Scan for the cell matching the given text and deliver its [X, Y] coordinate at center. 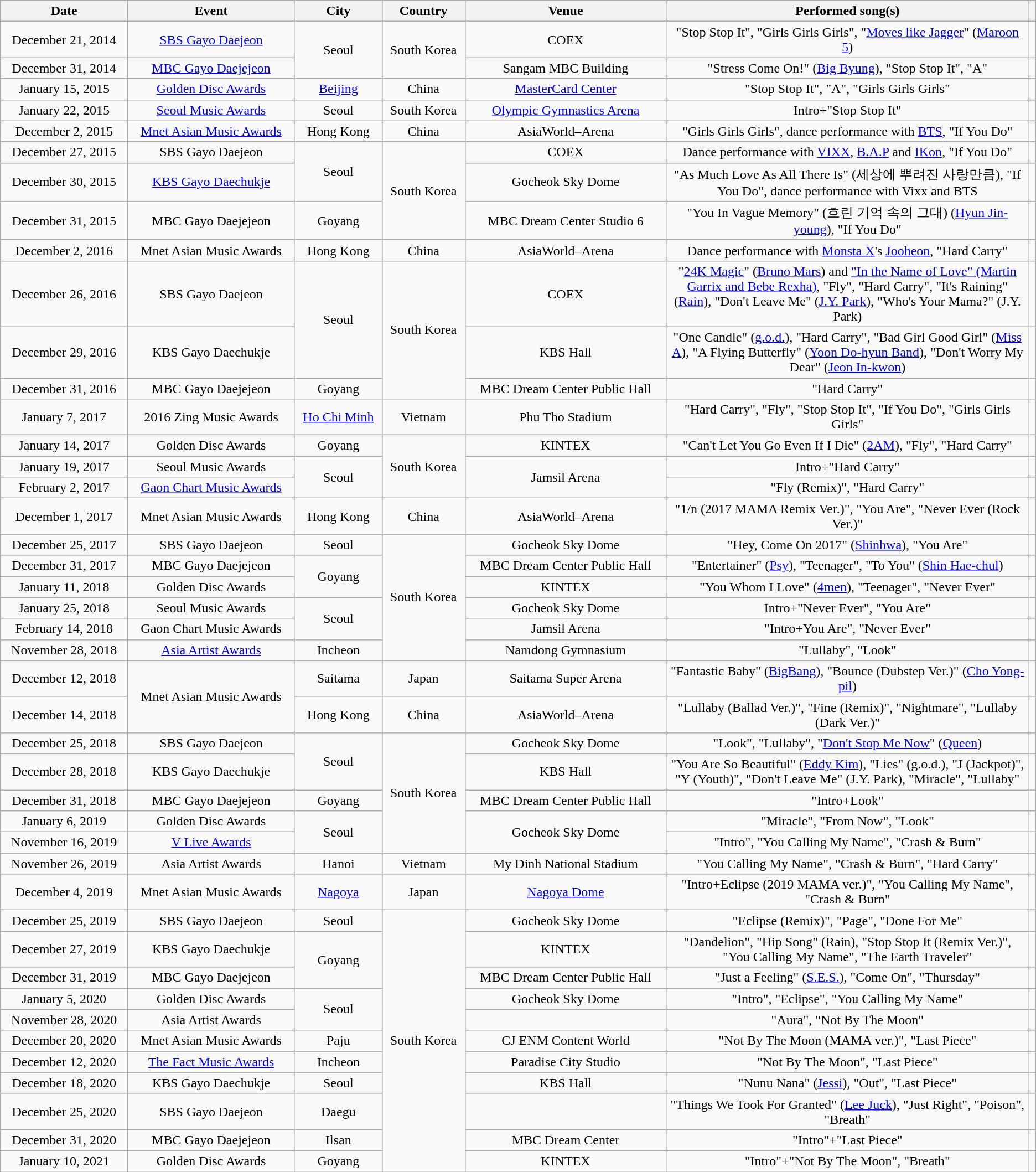
Event [211, 11]
February 2, 2017 [64, 488]
"Nunu Nana" (Jessi), "Out", "Last Piece" [848, 1083]
CJ ENM Content World [566, 1041]
"Can't Let You Go Even If I Die" (2AM), "Fly", "Hard Carry" [848, 446]
December 2, 2016 [64, 250]
Nagoya Dome [566, 892]
Intro+"Stop Stop It" [848, 110]
December 30, 2015 [64, 182]
December 14, 2018 [64, 714]
"You Calling My Name", "Crash & Burn", "Hard Carry" [848, 864]
V Live Awards [211, 843]
"Just a Feeling" (S.E.S.), "Come On", "Thursday" [848, 978]
"Intro"+"Not By The Moon", "Breath" [848, 1161]
Paju [338, 1041]
"Stop Stop It", "A", "Girls Girls Girls" [848, 89]
"Things We Took For Granted" (Lee Juck), "Just Right", "Poison", "Breath" [848, 1112]
"Intro", "Eclipse", "You Calling My Name" [848, 999]
"Girls Girls Girls", dance performance with BTS, "If You Do" [848, 131]
Phu Tho Stadium [566, 417]
November 28, 2018 [64, 650]
"Intro", "You Calling My Name", "Crash & Burn" [848, 843]
Date [64, 11]
Paradise City Studio [566, 1062]
December 25, 2018 [64, 743]
Saitama Super Arena [566, 679]
January 11, 2018 [64, 587]
January 6, 2019 [64, 822]
"Intro"+"Last Piece" [848, 1140]
December 21, 2014 [64, 40]
Performed song(s) [848, 11]
December 31, 2016 [64, 388]
December 31, 2020 [64, 1140]
January 19, 2017 [64, 467]
February 14, 2018 [64, 629]
"Not By The Moon (MAMA ver.)", "Last Piece" [848, 1041]
December 28, 2018 [64, 772]
December 31, 2017 [64, 566]
December 12, 2020 [64, 1062]
December 31, 2018 [64, 800]
The Fact Music Awards [211, 1062]
"Miracle", "From Now", "Look" [848, 822]
City [338, 11]
Hanoi [338, 864]
December 31, 2014 [64, 68]
Daegu [338, 1112]
2016 Zing Music Awards [211, 417]
"One Candle" (g.o.d.), "Hard Carry", "Bad Girl Good Girl" (Miss A), "A Flying Butterfly" (Yoon Do-hyun Band), "Don't Worry My Dear" (Jeon In-kwon) [848, 352]
Namdong Gymnasium [566, 650]
"Stop Stop It", "Girls Girls Girls", "Moves like Jagger" (Maroon 5) [848, 40]
December 25, 2019 [64, 921]
"Hey, Come On 2017" (Shinhwa), "You Are" [848, 545]
January 15, 2015 [64, 89]
Dance performance with Monsta X's Jooheon, "Hard Carry" [848, 250]
"Eclipse (Remix)", "Page", "Done For Me" [848, 921]
"Intro+You Are", "Never Ever" [848, 629]
December 27, 2019 [64, 949]
December 27, 2015 [64, 152]
December 25, 2020 [64, 1112]
Country [423, 11]
"Not By The Moon", "Last Piece" [848, 1062]
December 4, 2019 [64, 892]
Intro+"Never Ever", "You Are" [848, 608]
"1/n (2017 MAMA Remix Ver.)", "You Are", "Never Ever (Rock Ver.)" [848, 516]
"Lullaby (Ballad Ver.)", "Fine (Remix)", "Nightmare", "Lullaby (Dark Ver.)" [848, 714]
Saitama [338, 679]
"Intro+Eclipse (2019 MAMA ver.)", "You Calling My Name", "Crash & Burn" [848, 892]
"Hard Carry" [848, 388]
"Look", "Lullaby", "Don't Stop Me Now" (Queen) [848, 743]
December 26, 2016 [64, 293]
January 10, 2021 [64, 1161]
January 22, 2015 [64, 110]
"Stress Come On!" (Big Byung), "Stop Stop It", "A" [848, 68]
"Fly (Remix)", "Hard Carry" [848, 488]
"Aura", "Not By The Moon" [848, 1020]
January 7, 2017 [64, 417]
November 16, 2019 [64, 843]
December 2, 2015 [64, 131]
December 12, 2018 [64, 679]
My Dinh National Stadium [566, 864]
Beijing [338, 89]
January 14, 2017 [64, 446]
Intro+"Hard Carry" [848, 467]
"Dandelion", "Hip Song" (Rain), "Stop Stop It (Remix Ver.)", "You Calling My Name", "The Earth Traveler" [848, 949]
November 28, 2020 [64, 1020]
December 1, 2017 [64, 516]
January 25, 2018 [64, 608]
Sangam MBC Building [566, 68]
December 29, 2016 [64, 352]
Olympic Gymnastics Arena [566, 110]
December 25, 2017 [64, 545]
December 18, 2020 [64, 1083]
"Intro+Look" [848, 800]
Venue [566, 11]
"You Whom I Love" (4men), "Teenager", "Never Ever" [848, 587]
"As Much Love As All There Is" (세상에 뿌려진 사랑만큼), "If You Do", dance performance with Vixx and BTS [848, 182]
Ho Chi Minh [338, 417]
"Hard Carry", "Fly", "Stop Stop It", "If You Do", "Girls Girls Girls" [848, 417]
"Entertainer" (Psy), "Teenager", "To You" (Shin Hae-chul) [848, 566]
"You In Vague Memory" (흐린 기억 속의 그대) (Hyun Jin-young), "If You Do" [848, 221]
"You Are So Beautiful" (Eddy Kim), "Lies" (g.o.d.), "J (Jackpot)", "Y (Youth)", "Don't Leave Me" (J.Y. Park), "Miracle", "Lullaby" [848, 772]
December 31, 2015 [64, 221]
"Fantastic Baby" (BigBang), "Bounce (Dubstep Ver.)" (Cho Yong-pil) [848, 679]
January 5, 2020 [64, 999]
December 20, 2020 [64, 1041]
MBC Dream Center [566, 1140]
MBC Dream Center Studio 6 [566, 221]
Dance performance with VIXX, B.A.P and IKon, "If You Do" [848, 152]
Nagoya [338, 892]
December 31, 2019 [64, 978]
MasterCard Center [566, 89]
Ilsan [338, 1140]
November 26, 2019 [64, 864]
"Lullaby", "Look" [848, 650]
